Locate the cell with the specified text and output its [X, Y] center coordinate. 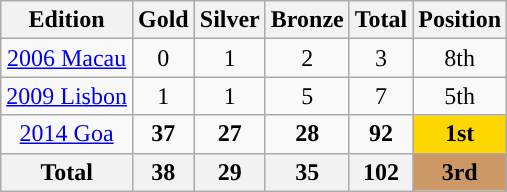
3rd [460, 172]
5th [460, 96]
2009 Lisbon [67, 96]
3 [381, 58]
29 [230, 172]
102 [381, 172]
38 [163, 172]
1st [460, 134]
35 [307, 172]
Gold [163, 20]
2 [307, 58]
37 [163, 134]
28 [307, 134]
Position [460, 20]
0 [163, 58]
Edition [67, 20]
Silver [230, 20]
2006 Macau [67, 58]
92 [381, 134]
Bronze [307, 20]
27 [230, 134]
8th [460, 58]
7 [381, 96]
5 [307, 96]
2014 Goa [67, 134]
